Extract the (X, Y) coordinate from the center of the cell holding the provided text.  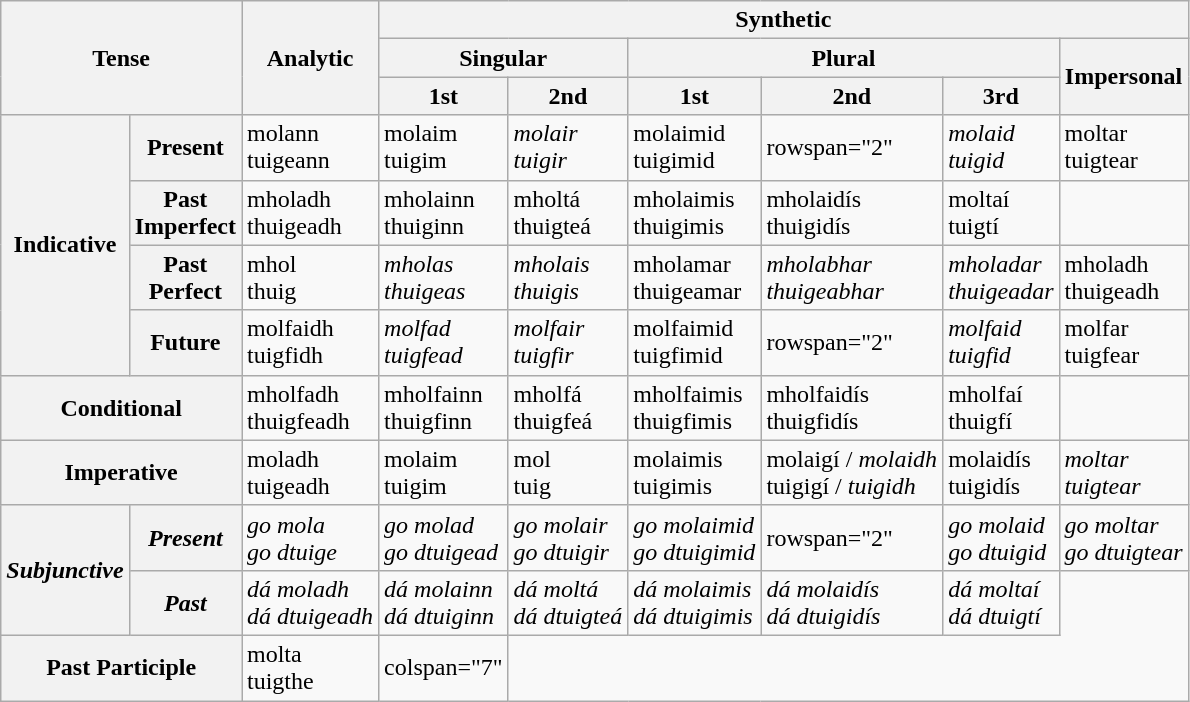
3rd (1001, 96)
molaimidtuigimid (694, 148)
Conditional (122, 408)
Past Participle (122, 668)
molaimistuigimis (694, 472)
mholainnthuiginn (444, 212)
mholasthuigeas (444, 278)
molfairtuigfir (568, 342)
mholadarthuigeadar (1001, 278)
mholabharthuigeabhar (852, 278)
PastImperfect (185, 212)
molfaidtuigfid (1001, 342)
mholfáthuigfeá (568, 408)
Impersonal (1124, 77)
dá molaidísdá dtuigidís (852, 602)
moltaítuigtí (1001, 212)
mholtáthuigteá (568, 212)
molaidístuigidís (1001, 472)
Imperative (122, 472)
Tense (122, 58)
mholfaidísthuigfidís (852, 408)
go molairgo dtuigir (568, 538)
moladhtuigeadh (310, 472)
mholfadhthuigfeadh (310, 408)
mholaimisthuigimis (694, 212)
Subjunctive (65, 570)
molaigí / molaidhtuigigí / tuigidh (852, 472)
PastPerfect (185, 278)
dá moladhdá dtuigeadh (310, 602)
mholaisthuigis (568, 278)
Past (185, 602)
go moltargo dtuigtear (1124, 538)
Plural (844, 58)
molairtuigir (568, 148)
colspan="7" (444, 668)
mholfaíthuigfí (1001, 408)
mholfainnthuigfinn (444, 408)
mholamarthuigeamar (694, 278)
molfartuigfear (1124, 342)
go moladgo dtuigead (444, 538)
moltatuigthe (310, 668)
dá moltádá dtuigteá (568, 602)
mholaidísthuigidís (852, 212)
molfadtuigfead (444, 342)
molfaidhtuigfidh (310, 342)
go molaidgo dtuigid (1001, 538)
molaidtuigid (1001, 148)
molfaimidtuigfimid (694, 342)
dá moltaídá dtuigtí (1001, 602)
mholfaimisthuigfimis (694, 408)
dá molaimisdá dtuigimis (694, 602)
moltuig (568, 472)
go molaimidgo dtuigimid (694, 538)
Synthetic (784, 20)
Singular (504, 58)
mholthuig (310, 278)
dá molainndá dtuiginn (444, 602)
molanntuigeann (310, 148)
go molago dtuige (310, 538)
Analytic (310, 58)
Indicative (65, 245)
Future (185, 342)
